Locate the cell with the specified text and output its [x, y] center coordinate. 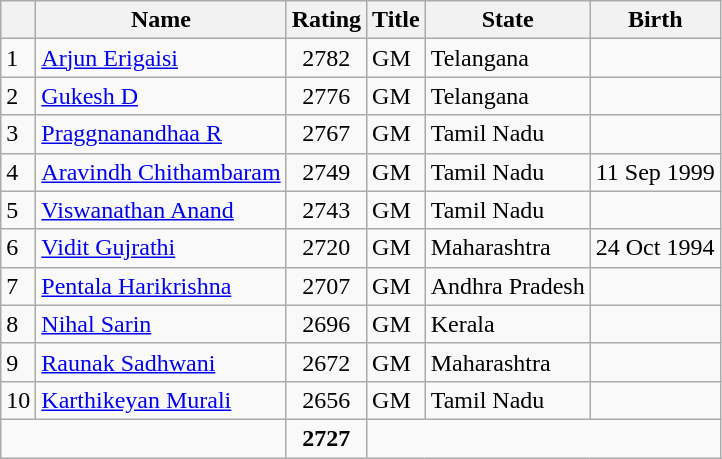
2696 [326, 324]
Gukesh D [161, 96]
Birth [655, 20]
Arjun Erigaisi [161, 58]
State [508, 20]
1 [18, 58]
4 [18, 172]
2720 [326, 248]
Kerala [508, 324]
10 [18, 400]
2776 [326, 96]
2707 [326, 286]
Nihal Sarin [161, 324]
8 [18, 324]
2 [18, 96]
2749 [326, 172]
9 [18, 362]
5 [18, 210]
Praggnanandhaa R [161, 134]
2672 [326, 362]
Vidit Gujrathi [161, 248]
2782 [326, 58]
11 Sep 1999 [655, 172]
Karthikeyan Murali [161, 400]
6 [18, 248]
Title [396, 20]
Andhra Pradesh [508, 286]
Viswanathan Anand [161, 210]
24 Oct 1994 [655, 248]
7 [18, 286]
Aravindh Chithambaram [161, 172]
Raunak Sadhwani [161, 362]
2743 [326, 210]
Pentala Harikrishna [161, 286]
2727 [326, 438]
Rating [326, 20]
Name [161, 20]
2767 [326, 134]
2656 [326, 400]
3 [18, 134]
